Identify which cell holds the provided text, then report its [X, Y] central coordinate. 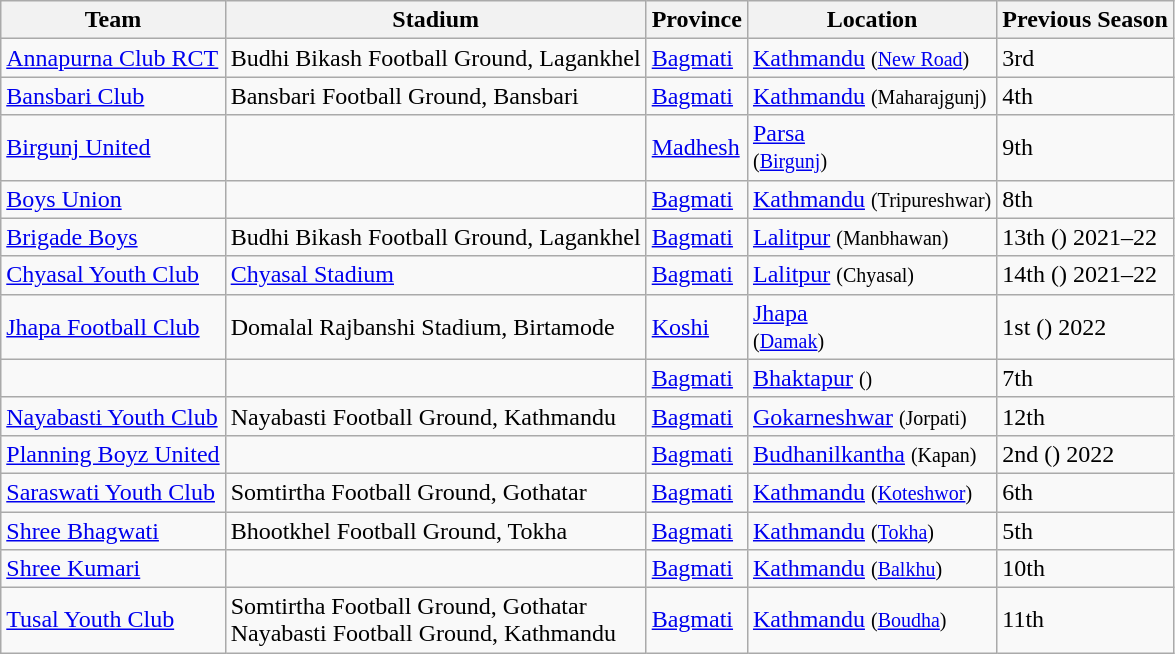
Domalal Rajbanshi Stadium, Birtamode [436, 326]
Madhesh [696, 148]
6th [1086, 492]
7th [1086, 378]
Chyasal Youth Club [113, 275]
14th () 2021–22 [1086, 275]
Kathmandu (Balkhu) [872, 569]
Lalitpur (Manbhawan) [872, 237]
Stadium [436, 20]
Location [872, 20]
Kathmandu (Boudha) [872, 620]
Bansbari Club [113, 96]
Lalitpur (Chyasal) [872, 275]
11th [1086, 620]
Kathmandu (Koteshwor) [872, 492]
Kathmandu (Tripureshwar) [872, 199]
10th [1086, 569]
Previous Season [1086, 20]
Boys Union [113, 199]
Nayabasti Youth Club [113, 416]
2nd () 2022 [1086, 454]
Bhootkhel Football Ground, Tokha [436, 531]
4th [1086, 96]
Chyasal Stadium [436, 275]
Province [696, 20]
Saraswati Youth Club [113, 492]
Annapurna Club RCT [113, 58]
Budhanilkantha (Kapan) [872, 454]
Kathmandu (Tokha) [872, 531]
Kathmandu (New Road) [872, 58]
Birgunj United [113, 148]
Bhaktapur () [872, 378]
Shree Bhagwati [113, 531]
Jhapa Football Club [113, 326]
1st () 2022 [1086, 326]
Tusal Youth Club [113, 620]
Somtirtha Football Ground, Gothatar [436, 492]
5th [1086, 531]
Kathmandu (Maharajgunj) [872, 96]
Nayabasti Football Ground, Kathmandu [436, 416]
Bansbari Football Ground, Bansbari [436, 96]
Parsa (Birgunj) [872, 148]
Team [113, 20]
Shree Kumari [113, 569]
Planning Boyz United [113, 454]
Gokarneshwar (Jorpati) [872, 416]
Brigade Boys [113, 237]
12th [1086, 416]
9th [1086, 148]
13th () 2021–22 [1086, 237]
Koshi [696, 326]
Somtirtha Football Ground, Gothatar Nayabasti Football Ground, Kathmandu [436, 620]
8th [1086, 199]
Jhapa (Damak) [872, 326]
3rd [1086, 58]
